For the text-containing cell, return its midpoint in [x, y] coordinate format. 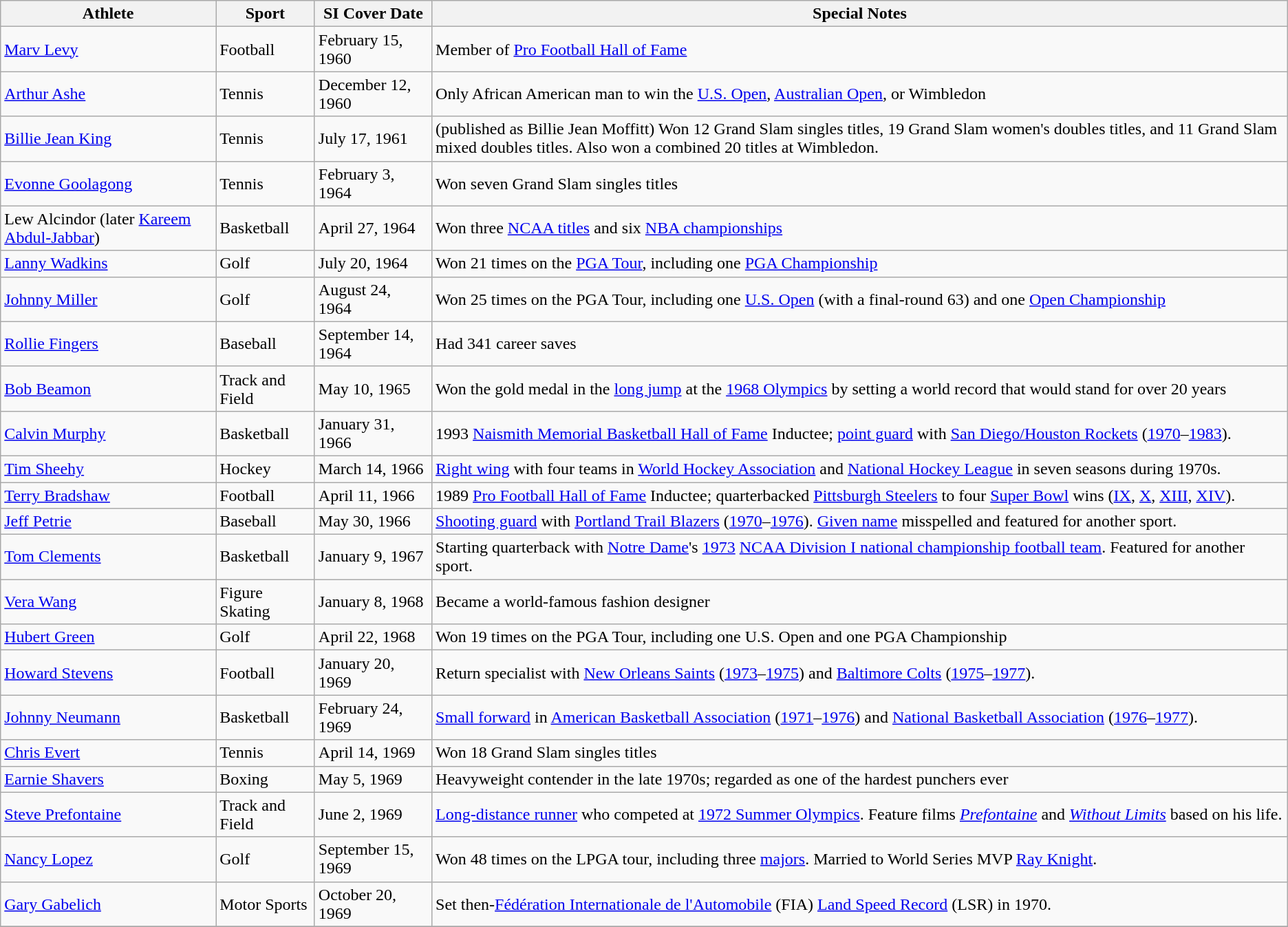
Earnie Shavers [109, 779]
Won the gold medal in the long jump at the 1968 Olympics by setting a world record that would stand for over 20 years [860, 388]
Rollie Fingers [109, 344]
Long-distance runner who competed at 1972 Summer Olympics. Feature films Prefontaine and Without Limits based on his life. [860, 815]
May 5, 1969 [373, 779]
July 17, 1961 [373, 139]
Tim Sheehy [109, 469]
April 22, 1968 [373, 637]
Lew Alcindor (later Kareem Abdul-Jabbar) [109, 228]
June 2, 1969 [373, 815]
April 14, 1969 [373, 753]
April 11, 1966 [373, 495]
Right wing with four teams in World Hockey Association and National Hockey League in seven seasons during 1970s. [860, 469]
Won 25 times on the PGA Tour, including one U.S. Open (with a final-round 63) and one Open Championship [860, 299]
September 15, 1969 [373, 859]
Gary Gabelich [109, 904]
March 14, 1966 [373, 469]
Tom Clements [109, 557]
Return specialist with New Orleans Saints (1973–1975) and Baltimore Colts (1975–1977). [860, 673]
Calvin Murphy [109, 434]
SI Cover Date [373, 14]
February 24, 1969 [373, 717]
April 27, 1964 [373, 228]
Terry Bradshaw [109, 495]
Set then-Fédération Internationale de l'Automobile (FIA) Land Speed Record (LSR) in 1970. [860, 904]
Became a world-famous fashion designer [860, 601]
Only African American man to win the U.S. Open, Australian Open, or Wimbledon [860, 94]
Vera Wang [109, 601]
Hubert Green [109, 637]
Had 341 career saves [860, 344]
January 9, 1967 [373, 557]
Boxing [266, 779]
Howard Stevens [109, 673]
August 24, 1964 [373, 299]
Chris Evert [109, 753]
May 30, 1966 [373, 522]
February 15, 1960 [373, 50]
February 3, 1964 [373, 183]
January 31, 1966 [373, 434]
Special Notes [860, 14]
Nancy Lopez [109, 859]
Hockey [266, 469]
July 20, 1964 [373, 264]
Marv Levy [109, 50]
January 20, 1969 [373, 673]
Lanny Wadkins [109, 264]
October 20, 1969 [373, 904]
Sport [266, 14]
1989 Pro Football Hall of Fame Inductee; quarterbacked Pittsburgh Steelers to four Super Bowl wins (IX, X, XIII, XIV). [860, 495]
1993 Naismith Memorial Basketball Hall of Fame Inductee; point guard with San Diego/Houston Rockets (1970–1983). [860, 434]
Figure Skating [266, 601]
Heavyweight contender in the late 1970s; regarded as one of the hardest punchers ever [860, 779]
Won seven Grand Slam singles titles [860, 183]
December 12, 1960 [373, 94]
Athlete [109, 14]
Won 48 times on the LPGA tour, including three majors. Married to World Series MVP Ray Knight. [860, 859]
Johnny Neumann [109, 717]
Small forward in American Basketball Association (1971–1976) and National Basketball Association (1976–1977). [860, 717]
Billie Jean King [109, 139]
Steve Prefontaine [109, 815]
Johnny Miller [109, 299]
May 10, 1965 [373, 388]
Evonne Goolagong [109, 183]
Bob Beamon [109, 388]
Shooting guard with Portland Trail Blazers (1970–1976). Given name misspelled and featured for another sport. [860, 522]
January 8, 1968 [373, 601]
Member of Pro Football Hall of Fame [860, 50]
Won 19 times on the PGA Tour, including one U.S. Open and one PGA Championship [860, 637]
Jeff Petrie [109, 522]
Arthur Ashe [109, 94]
Won 21 times on the PGA Tour, including one PGA Championship [860, 264]
Won 18 Grand Slam singles titles [860, 753]
September 14, 1964 [373, 344]
Starting quarterback with Notre Dame's 1973 NCAA Division I national championship football team. Featured for another sport. [860, 557]
Motor Sports [266, 904]
Won three NCAA titles and six NBA championships [860, 228]
